Find where the given text appears and provide that cell's center as [X, Y] coordinate. 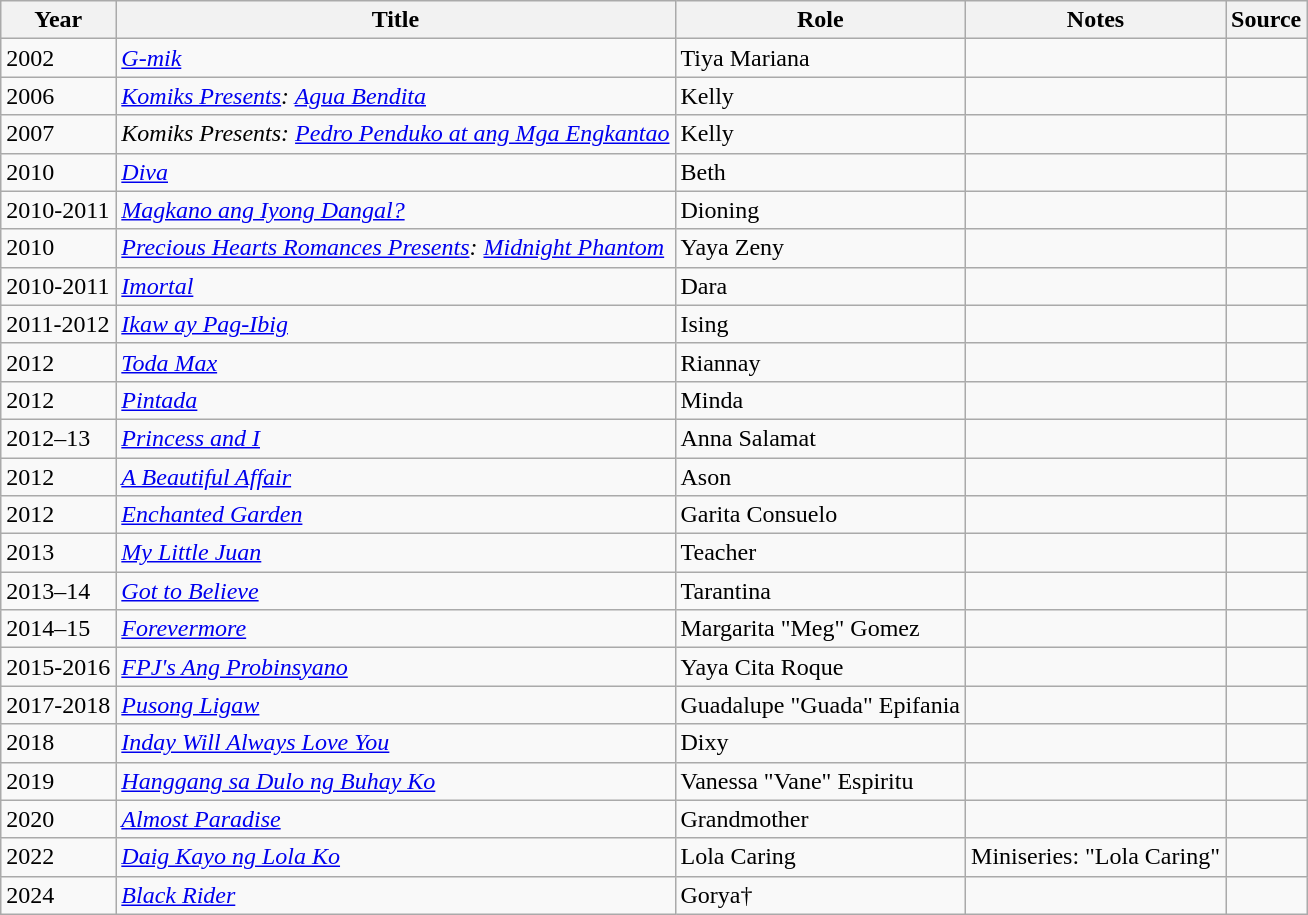
2018 [58, 743]
Imortal [396, 286]
2007 [58, 134]
Source [1266, 20]
Riannay [820, 362]
Princess and I [396, 438]
2022 [58, 857]
Year [58, 20]
Minda [820, 400]
Black Rider [396, 895]
G-mik [396, 58]
2019 [58, 781]
2002 [58, 58]
Got to Believe [396, 591]
Hanggang sa Dulo ng Buhay Ko [396, 781]
Yaya Cita Roque [820, 667]
Title [396, 20]
2013 [58, 553]
2011-2012 [58, 324]
2017-2018 [58, 705]
Role [820, 20]
Miniseries: "Lola Caring" [1096, 857]
Margarita "Meg" Gomez [820, 629]
Lola Caring [820, 857]
Toda Max [396, 362]
Grandmother [820, 819]
My Little Juan [396, 553]
Gorya† [820, 895]
Forevermore [396, 629]
A Beautiful Affair [396, 477]
Vanessa "Vane" Espiritu [820, 781]
2015-2016 [58, 667]
Daig Kayo ng Lola Ko [396, 857]
Almost Paradise [396, 819]
2013–14 [58, 591]
Beth [820, 172]
Tarantina [820, 591]
Tiya Mariana [820, 58]
Komiks Presents: Pedro Penduko at ang Mga Engkantao [396, 134]
2014–15 [58, 629]
Anna Salamat [820, 438]
Garita Consuelo [820, 515]
Notes [1096, 20]
Yaya Zeny [820, 248]
Ikaw ay Pag-Ibig [396, 324]
Dioning [820, 210]
Enchanted Garden [396, 515]
2012–13 [58, 438]
Precious Hearts Romances Presents: Midnight Phantom [396, 248]
Dara [820, 286]
Guadalupe "Guada" Epifania [820, 705]
Magkano ang Iyong Dangal? [396, 210]
FPJ's Ang Probinsyano [396, 667]
Komiks Presents: Agua Bendita [396, 96]
2006 [58, 96]
Pintada [396, 400]
Ason [820, 477]
Pusong Ligaw [396, 705]
Dixy [820, 743]
Ising [820, 324]
Teacher [820, 553]
2020 [58, 819]
2024 [58, 895]
Inday Will Always Love You [396, 743]
Diva [396, 172]
